Return (x, y) of the center of cell containing provided text 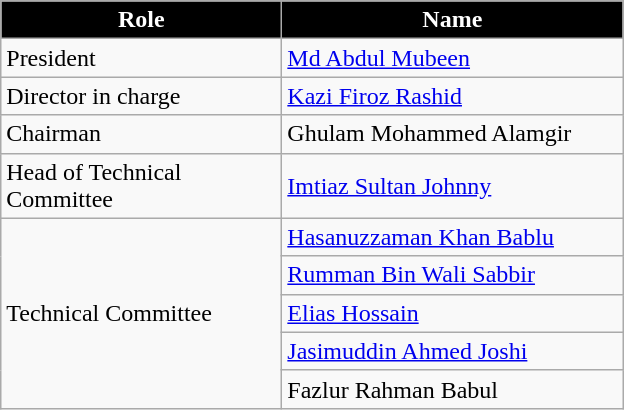
Director in charge (142, 96)
Rumman Bin Wali Sabbir (452, 275)
Ghulam Mohammed Alamgir (452, 134)
Md Abdul Mubeen (452, 58)
Kazi Firoz Rashid (452, 96)
Name (452, 20)
Elias Hossain (452, 313)
Fazlur Rahman Babul (452, 389)
President (142, 58)
Imtiaz Sultan Johnny (452, 186)
Hasanuzzaman Khan Bablu (452, 237)
Head of Technical Committee (142, 186)
Technical Committee (142, 313)
Role (142, 20)
Jasimuddin Ahmed Joshi (452, 351)
Chairman (142, 134)
